Extract the [x, y] coordinate from the center of the cell holding the provided text.  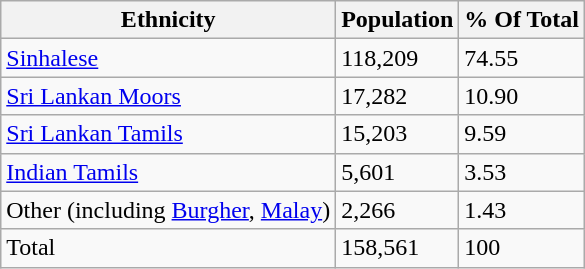
Sri Lankan Tamils [168, 134]
Total [168, 248]
17,282 [398, 96]
15,203 [398, 134]
Population [398, 20]
3.53 [522, 172]
5,601 [398, 172]
10.90 [522, 96]
Sinhalese [168, 58]
1.43 [522, 210]
100 [522, 248]
Sri Lankan Moors [168, 96]
9.59 [522, 134]
2,266 [398, 210]
118,209 [398, 58]
% Of Total [522, 20]
158,561 [398, 248]
Other (including Burgher, Malay) [168, 210]
Ethnicity [168, 20]
74.55 [522, 58]
Indian Tamils [168, 172]
